Return (x, y) of the center of cell containing provided text 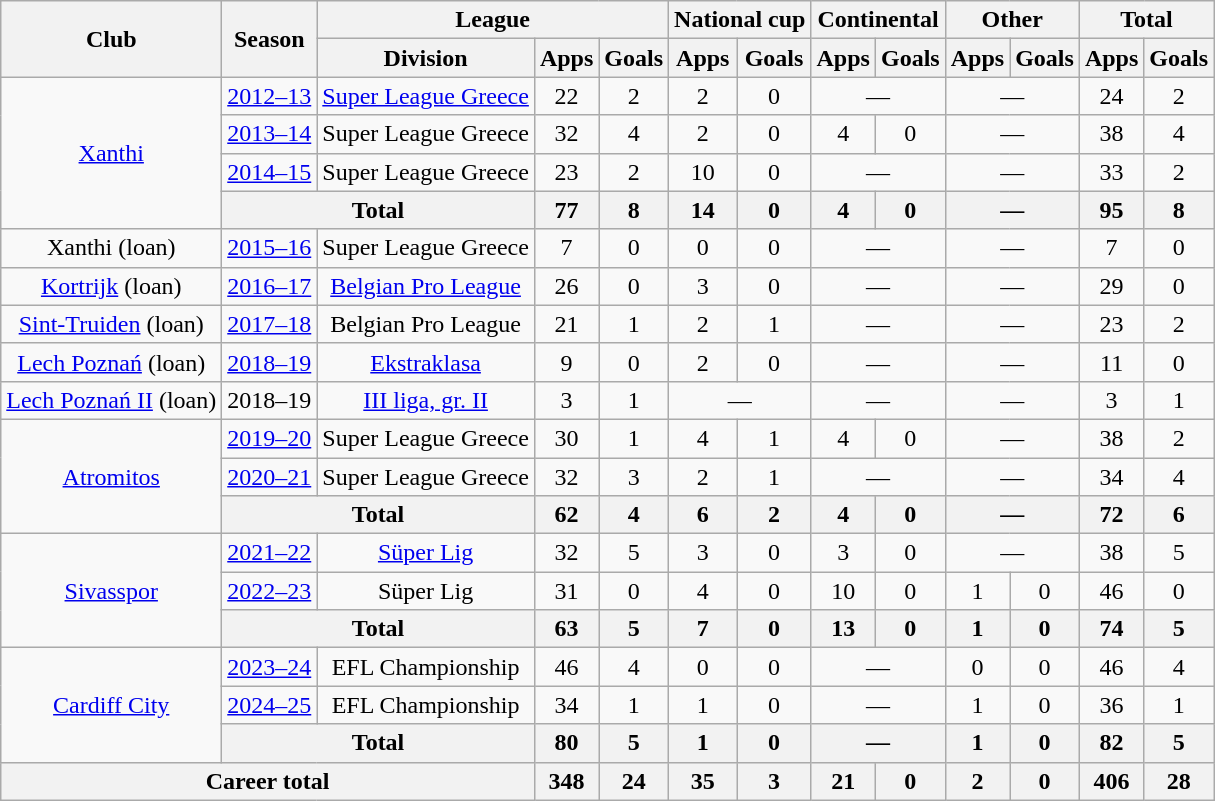
63 (566, 629)
Other (1012, 20)
406 (1111, 781)
2022–23 (270, 591)
League (493, 20)
2014–15 (270, 172)
95 (1111, 210)
348 (566, 781)
Cardiff City (112, 705)
2016–17 (270, 286)
30 (566, 438)
2021–22 (270, 553)
Ekstraklasa (426, 362)
Season (270, 39)
National cup (740, 20)
74 (1111, 629)
62 (566, 515)
Kortrijk (loan) (112, 286)
Lech Poznań (loan) (112, 362)
77 (566, 210)
Xanthi (112, 153)
80 (566, 743)
2019–20 (270, 438)
Xanthi (loan) (112, 248)
14 (703, 210)
III liga, gr. II (426, 400)
28 (1179, 781)
82 (1111, 743)
31 (566, 591)
Sivasspor (112, 591)
2012–13 (270, 96)
Club (112, 39)
36 (1111, 705)
Continental (878, 20)
2015–16 (270, 248)
2023–24 (270, 667)
72 (1111, 515)
Division (426, 58)
22 (566, 96)
9 (566, 362)
2020–21 (270, 477)
Lech Poznań II (loan) (112, 400)
26 (566, 286)
Career total (268, 781)
2024–25 (270, 705)
2013–14 (270, 134)
Atromitos (112, 476)
11 (1111, 362)
Sint-Truiden (loan) (112, 324)
2017–18 (270, 324)
29 (1111, 286)
13 (843, 629)
33 (1111, 172)
35 (703, 781)
